Find where the given text appears and provide that cell's center as (x, y) coordinate. 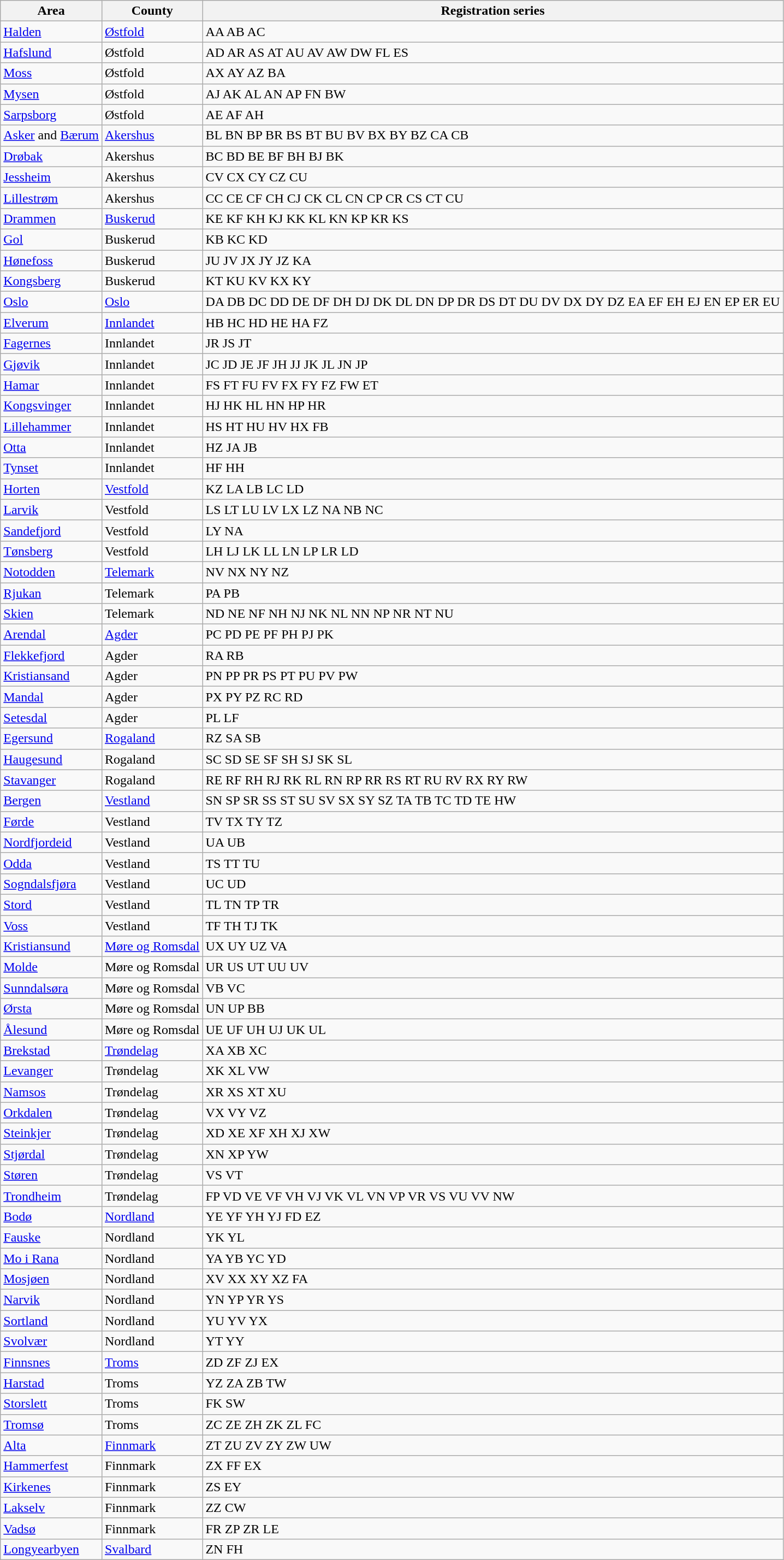
Otta (51, 447)
VS VT (492, 1175)
SN SP SR SS ST SU SV SX SY SZ TA TB TC TD TE HW (492, 801)
VX VY VZ (492, 1113)
Bergen (51, 801)
Fagernes (51, 344)
Stord (51, 905)
Asker and Bærum (51, 135)
AE AF AH (492, 115)
ZT ZU ZV ZY ZW UW (492, 1445)
AJ AK AL AN AP FN BW (492, 94)
ZC ZE ZH ZK ZL FC (492, 1425)
FR ZP ZR LE (492, 1528)
Svolvær (51, 1342)
RA RB (492, 655)
TL TN TP TR (492, 905)
AD AR AS AT AU AV AW DW FL ES (492, 52)
JU JV JX JY JZ KA (492, 261)
Horten (51, 489)
Levanger (51, 1071)
Area (51, 11)
Brekstad (51, 1050)
PN PP PR PS PT PU PV PW (492, 676)
Storslett (51, 1404)
Kirkenes (51, 1487)
Rjukan (51, 593)
CV CX CY CZ CU (492, 177)
Bodø (51, 1216)
Støren (51, 1175)
Steinkjer (51, 1133)
Orkdalen (51, 1113)
YT YY (492, 1342)
Svalbard (152, 1549)
TV TX TY TZ (492, 822)
Odda (51, 863)
HB HC HD HE HA FZ (492, 323)
LY NA (492, 530)
FP VD VE VF VH VJ VK VL VN VP VR VS VU VV NW (492, 1196)
HJ HK HL HN HP HR (492, 406)
KT KU KV KX KY (492, 281)
XA XB XC (492, 1050)
BC BD BE BF BH BJ BK (492, 156)
YZ ZA ZB TW (492, 1383)
Ålesund (51, 1030)
YA YB YC YD (492, 1258)
Fauske (51, 1237)
ZD ZF ZJ EX (492, 1362)
Drøbak (51, 156)
Vadsø (51, 1528)
XN XP YW (492, 1154)
Egersund (51, 738)
Lillestrøm (51, 198)
LS LT LU LV LX LZ NA NB NC (492, 510)
XR XS XT XU (492, 1092)
ZS EY (492, 1487)
XV XX XY XZ FA (492, 1279)
Mosjøen (51, 1279)
Narvik (51, 1300)
Jessheim (51, 177)
CC CE CF CH CJ CK CL CN CP CR CS CT CU (492, 198)
HF HH (492, 468)
YE YF YH YJ FD EZ (492, 1216)
Longyearbyen (51, 1549)
Stjørdal (51, 1154)
TF TH TJ TK (492, 926)
Nordfjordeid (51, 842)
Voss (51, 926)
Sogndalsfjøra (51, 884)
Larvik (51, 510)
UR US UT UU UV (492, 967)
DA DB DC DD DE DF DH DJ DK DL DN DP DR DS DT DU DV DX DY DZ EA EF EH EJ EN EP ER EU (492, 302)
BL BN BP BR BS BT BU BV BX BY BZ CA CB (492, 135)
UN UP BB (492, 1009)
Stavanger (51, 780)
Kongsberg (51, 281)
Arendal (51, 635)
Gjøvik (51, 364)
Sortland (51, 1321)
YN YP YR YS (492, 1300)
RE RF RH RJ RK RL RN RP RR RS RT RU RV RX RY RW (492, 780)
Hammerfest (51, 1466)
AA AB AC (492, 32)
Hafslund (51, 52)
Sarpsborg (51, 115)
PL LF (492, 718)
Kristiansund (51, 947)
Moss (51, 73)
YU YV YX (492, 1321)
FS FT FU FV FX FY FZ FW ET (492, 385)
LH LJ LK LL LN LP LR LD (492, 551)
Halden (51, 32)
UA UB (492, 842)
ZN FH (492, 1549)
Kongsvinger (51, 406)
Lakselv (51, 1508)
KZ LA LB LC LD (492, 489)
AX AY AZ BA (492, 73)
RZ SA SB (492, 738)
PA PB (492, 593)
NV NX NY NZ (492, 572)
VB VC (492, 988)
Mo i Rana (51, 1258)
XK XL VW (492, 1071)
HZ JA JB (492, 447)
Elverum (51, 323)
KE KF KH KJ KK KL KN KP KR KS (492, 218)
SC SD SE SF SH SJ SK SL (492, 759)
FK SW (492, 1404)
Harstad (51, 1383)
UE UF UH UJ UK UL (492, 1030)
Namsos (51, 1092)
PX PY PZ RC RD (492, 697)
Haugesund (51, 759)
Mandal (51, 697)
Setesdal (51, 718)
JC JD JE JF JH JJ JK JL JN JP (492, 364)
KB KC KD (492, 239)
Drammen (51, 218)
Gol (51, 239)
Notodden (51, 572)
YK YL (492, 1237)
XD XE XF XH XJ XW (492, 1133)
Molde (51, 967)
ZX FF EX (492, 1466)
Mysen (51, 94)
Alta (51, 1445)
Tromsø (51, 1425)
Tynset (51, 468)
HS HT HU HV HX FB (492, 427)
Sunndalsøra (51, 988)
Tønsberg (51, 551)
Flekkefjord (51, 655)
Lillehammer (51, 427)
JR JS JT (492, 344)
Finnsnes (51, 1362)
UC UD (492, 884)
Sandefjord (51, 530)
ZZ CW (492, 1508)
PC PD PE PF PH PJ PK (492, 635)
Registration series (492, 11)
Ørsta (51, 1009)
Hønefoss (51, 261)
Førde (51, 822)
Trondheim (51, 1196)
Skien (51, 614)
ND NE NF NH NJ NK NL NN NP NR NT NU (492, 614)
Hamar (51, 385)
County (152, 11)
UX UY UZ VA (492, 947)
TS TT TU (492, 863)
Kristiansand (51, 676)
